Scan for the cell matching the given text and deliver its (x, y) coordinate at center. 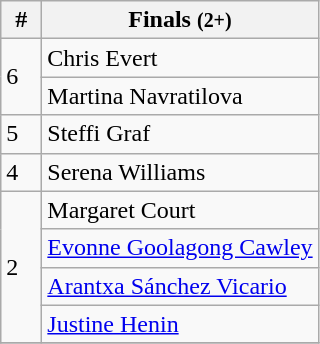
Margaret Court (180, 210)
Finals (2+) (180, 20)
2 (22, 267)
Serena Williams (180, 172)
Justine Henin (180, 324)
6 (22, 77)
4 (22, 172)
5 (22, 134)
Chris Evert (180, 58)
Evonne Goolagong Cawley (180, 248)
# (22, 20)
Martina Navratilova (180, 96)
Steffi Graf (180, 134)
Arantxa Sánchez Vicario (180, 286)
